For the text-containing cell, return its midpoint in (x, y) coordinate format. 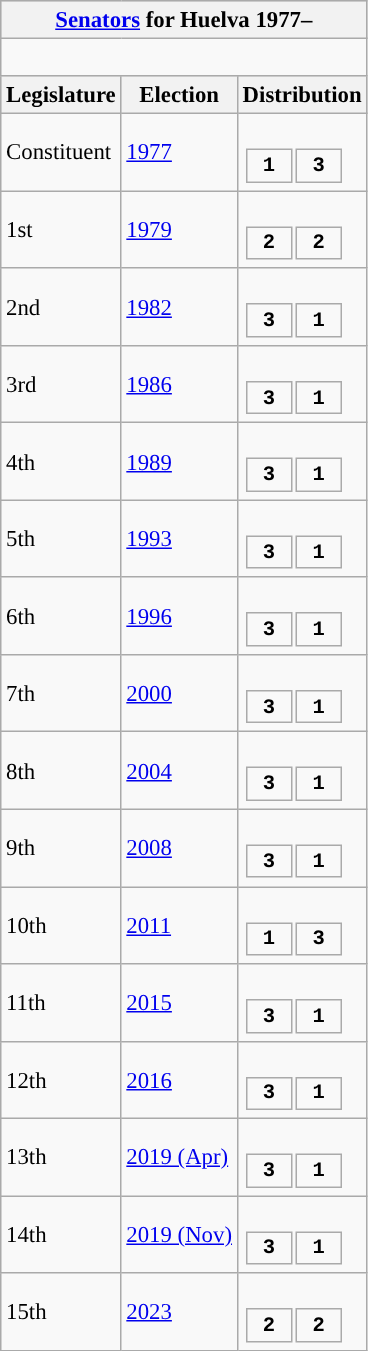
9th (61, 848)
2008 (179, 848)
2019 (Nov) (179, 1234)
7th (61, 694)
12th (61, 1080)
2011 (179, 926)
14th (61, 1234)
2019 (Apr) (179, 1158)
2023 (179, 1312)
2000 (179, 694)
8th (61, 770)
1977 (179, 152)
Senators for Huelva 1977– (184, 20)
2004 (179, 770)
2nd (61, 306)
1982 (179, 306)
3rd (61, 384)
1996 (179, 616)
13th (61, 1158)
Distribution (302, 95)
1989 (179, 462)
1st (61, 230)
10th (61, 926)
4th (61, 462)
2016 (179, 1080)
1979 (179, 230)
15th (61, 1312)
1986 (179, 384)
1993 (179, 538)
11th (61, 1002)
6th (61, 616)
Legislature (61, 95)
Election (179, 95)
5th (61, 538)
2015 (179, 1002)
Constituent (61, 152)
